Return the (X, Y) coordinate for the center point of the cell that contains the specified text.  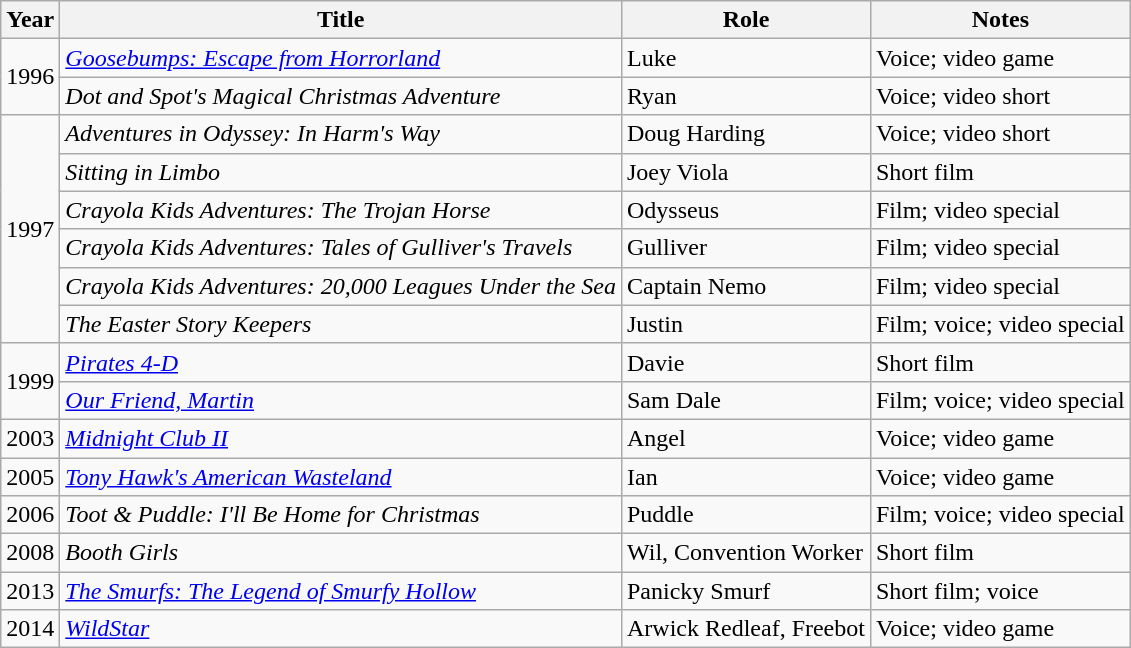
Adventures in Odyssey: In Harm's Way (341, 134)
2005 (30, 477)
2003 (30, 438)
2014 (30, 629)
The Easter Story Keepers (341, 324)
Role (746, 20)
Arwick Redleaf, Freebot (746, 629)
The Smurfs: The Legend of Smurfy Hollow (341, 591)
Dot and Spot's Magical Christmas Adventure (341, 96)
1996 (30, 77)
Wil, Convention Worker (746, 553)
Booth Girls (341, 553)
Midnight Club II (341, 438)
Angel (746, 438)
Panicky Smurf (746, 591)
Crayola Kids Adventures: 20,000 Leagues Under the Sea (341, 286)
Captain Nemo (746, 286)
Puddle (746, 515)
Luke (746, 58)
Justin (746, 324)
2006 (30, 515)
Toot & Puddle: I'll Be Home for Christmas (341, 515)
Odysseus (746, 210)
1997 (30, 229)
Title (341, 20)
Tony Hawk's American Wasteland (341, 477)
Our Friend, Martin (341, 400)
2008 (30, 553)
Crayola Kids Adventures: Tales of Gulliver's Travels (341, 248)
2013 (30, 591)
Notes (1000, 20)
Crayola Kids Adventures: The Trojan Horse (341, 210)
Davie (746, 362)
Ian (746, 477)
Joey Viola (746, 172)
Goosebumps: Escape from Horrorland (341, 58)
Pirates 4-D (341, 362)
Doug Harding (746, 134)
1999 (30, 381)
WildStar (341, 629)
Gulliver (746, 248)
Sitting in Limbo (341, 172)
Year (30, 20)
Short film; voice (1000, 591)
Ryan (746, 96)
Sam Dale (746, 400)
